From the cell containing the given text, extract its center point as [x, y] coordinate. 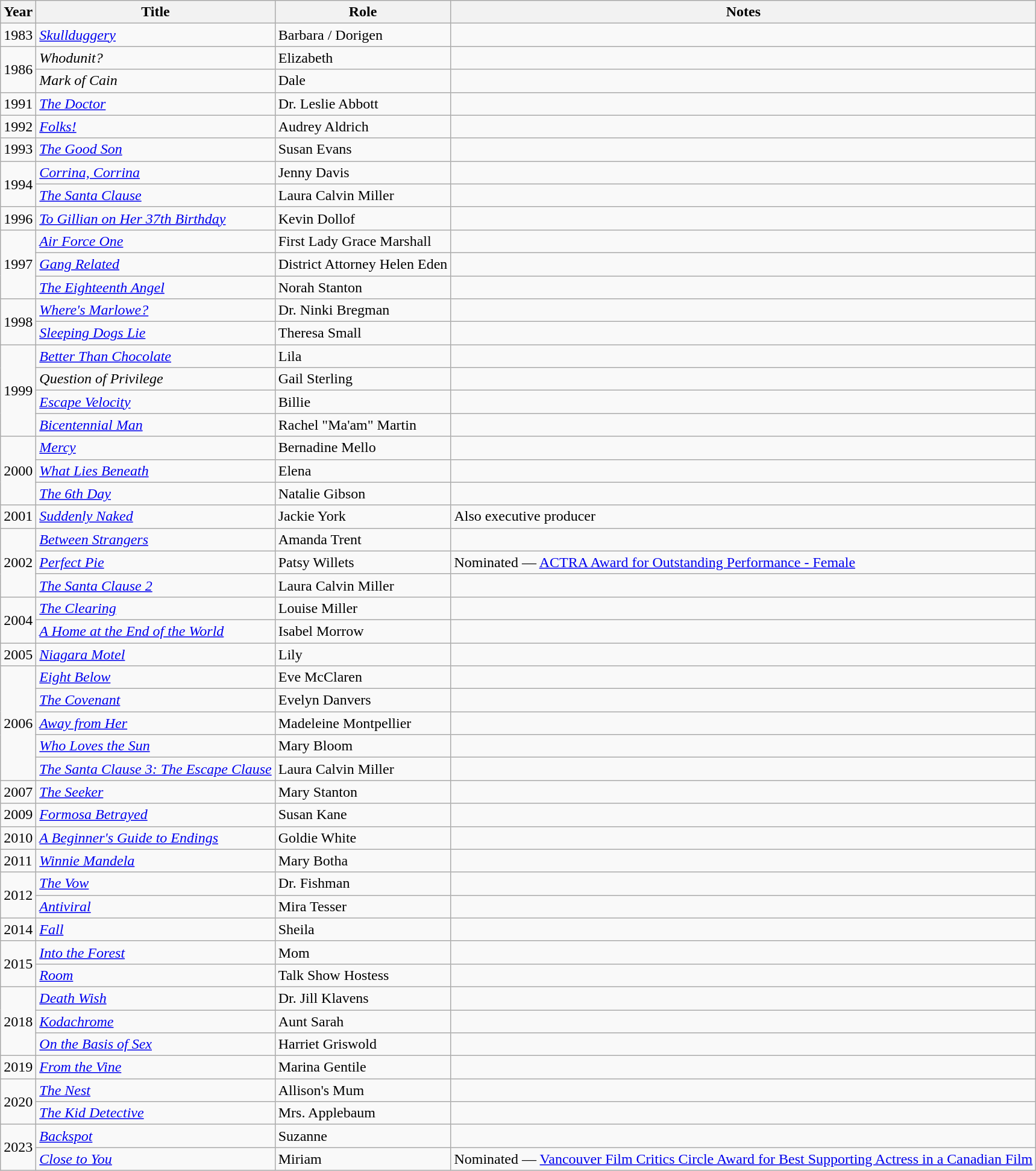
Eight Below [155, 677]
Close to You [155, 1159]
Norah Stanton [363, 287]
Lily [363, 654]
Susan Evans [363, 149]
Dr. Fishman [363, 884]
The Good Son [155, 149]
The Nest [155, 1090]
From the Vine [155, 1067]
Isabel Morrow [363, 631]
Title [155, 12]
District Attorney Helen Eden [363, 264]
Marina Gentile [363, 1067]
Antiviral [155, 906]
Formosa Betrayed [155, 815]
Gail Sterling [363, 379]
Folks! [155, 127]
Suddenly Naked [155, 516]
Dr. Jill Klavens [363, 998]
1996 [18, 218]
Kodachrome [155, 1022]
Backspot [155, 1136]
1994 [18, 184]
Lila [363, 356]
Eve McClaren [363, 677]
Role [363, 12]
Into the Forest [155, 952]
Gang Related [155, 264]
Theresa Small [363, 333]
The Covenant [155, 700]
2002 [18, 562]
Aunt Sarah [363, 1022]
Rachel "Ma'am" Martin [363, 425]
Corrina, Corrina [155, 172]
1992 [18, 127]
The Kid Detective [155, 1113]
Suzanne [363, 1136]
Where's Marlowe? [155, 310]
Niagara Motel [155, 654]
2023 [18, 1147]
Billie [363, 402]
2009 [18, 815]
2006 [18, 723]
2014 [18, 929]
Jackie York [363, 516]
2020 [18, 1102]
First Lady Grace Marshall [363, 241]
The Vow [155, 884]
2007 [18, 792]
Room [155, 975]
Jenny Davis [363, 172]
Patsy Willets [363, 562]
2019 [18, 1067]
Year [18, 12]
Dr. Leslie Abbott [363, 104]
Perfect Pie [155, 562]
Goldie White [363, 838]
2000 [18, 471]
Sheila [363, 929]
Nominated — ACTRA Award for Outstanding Performance - Female [744, 562]
Better Than Chocolate [155, 356]
1991 [18, 104]
1983 [18, 35]
Harriet Griswold [363, 1044]
Dr. Ninki Bregman [363, 310]
2015 [18, 964]
Between Strangers [155, 539]
A Beginner's Guide to Endings [155, 838]
Mira Tesser [363, 906]
Mary Stanton [363, 792]
Who Loves the Sun [155, 746]
Allison's Mum [363, 1090]
Whodunit? [155, 58]
Bicentennial Man [155, 425]
2001 [18, 516]
Air Force One [155, 241]
A Home at the End of the World [155, 631]
Nominated — Vancouver Film Critics Circle Award for Best Supporting Actress in a Canadian Film [744, 1159]
2018 [18, 1021]
Bernadine Mello [363, 448]
1986 [18, 69]
Miriam [363, 1159]
Talk Show Hostess [363, 975]
The Santa Clause 3: The Escape Clause [155, 769]
Elizabeth [363, 58]
Mom [363, 952]
Fall [155, 929]
Madeleine Montpellier [363, 723]
2011 [18, 861]
Mrs. Applebaum [363, 1113]
Kevin Dollof [363, 218]
Also executive producer [744, 516]
Dale [363, 81]
Mark of Cain [155, 81]
The Seeker [155, 792]
1998 [18, 322]
2012 [18, 895]
Escape Velocity [155, 402]
Away from Her [155, 723]
Amanda Trent [363, 539]
To Gillian on Her 37th Birthday [155, 218]
The Clearing [155, 608]
Death Wish [155, 998]
Notes [744, 12]
Susan Kane [363, 815]
Question of Privilege [155, 379]
Skullduggery [155, 35]
Barbara / Dorigen [363, 35]
The Doctor [155, 104]
1997 [18, 264]
Natalie Gibson [363, 494]
Winnie Mandela [155, 861]
Louise Miller [363, 608]
Mary Botha [363, 861]
2005 [18, 654]
Sleeping Dogs Lie [155, 333]
Elena [363, 471]
On the Basis of Sex [155, 1044]
The Santa Clause [155, 195]
Mercy [155, 448]
Evelyn Danvers [363, 700]
2004 [18, 620]
Audrey Aldrich [363, 127]
The Santa Clause 2 [155, 585]
The 6th Day [155, 494]
What Lies Beneath [155, 471]
1999 [18, 391]
Mary Bloom [363, 746]
2010 [18, 838]
1993 [18, 149]
The Eighteenth Angel [155, 287]
